Extract the [X, Y] coordinate from the center of the cell holding the provided text.  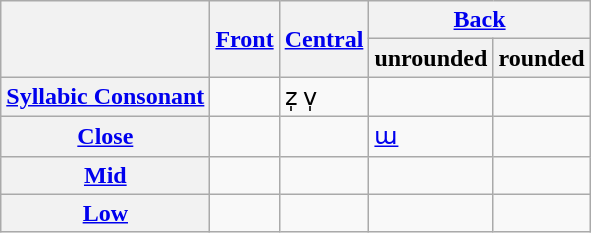
Syllabic Consonant [106, 97]
Central [324, 39]
Mid [106, 175]
Low [106, 213]
Close [106, 136]
Back [480, 20]
z̩ v̩ [324, 97]
Front [244, 39]
rounded [542, 58]
unrounded [431, 58]
ɯ [431, 136]
